Return the (x, y) coordinate for the center point of the cell that contains the specified text.  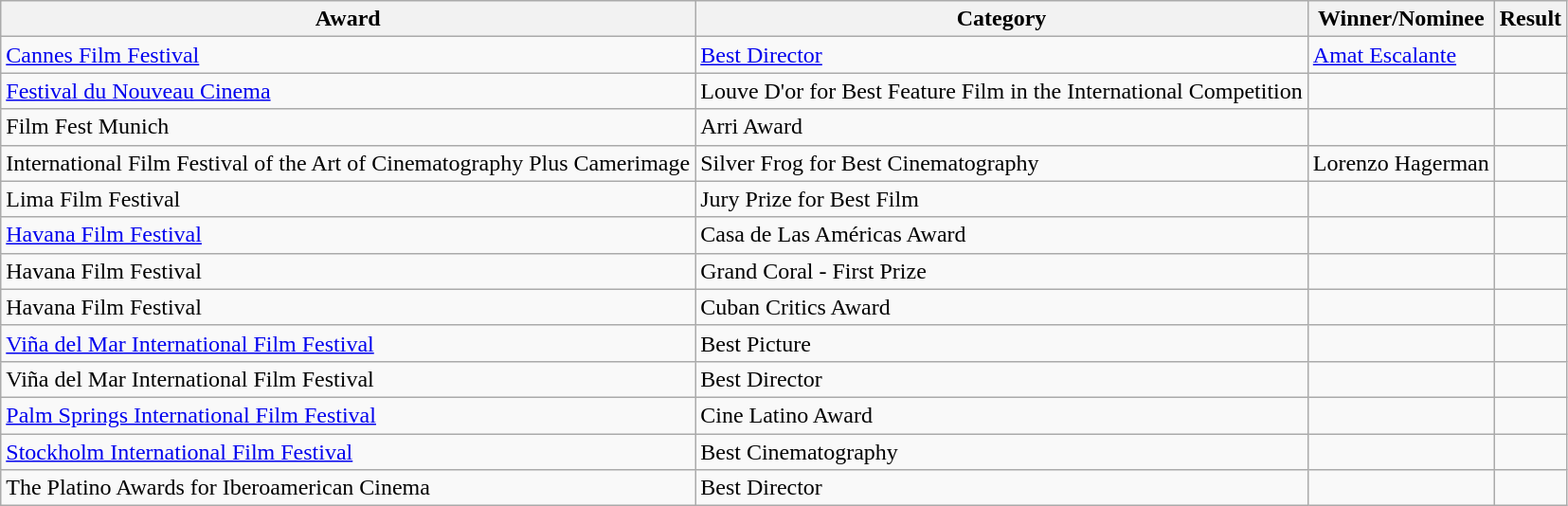
Festival du Nouveau Cinema (349, 91)
Grand Coral - First Prize (1002, 271)
Amat Escalante (1400, 55)
Lorenzo Hagerman (1400, 163)
Category (1002, 19)
Best Picture (1002, 343)
Award (349, 19)
Casa de Las Américas Award (1002, 235)
Result (1530, 19)
The Platino Awards for Iberoamerican Cinema (349, 488)
Cannes Film Festival (349, 55)
Silver Frog for Best Cinematography (1002, 163)
Arri Award (1002, 127)
Cuban Critics Award (1002, 307)
Film Fest Munich (349, 127)
Louve D'or for Best Feature Film in the International Competition (1002, 91)
Jury Prize for Best Film (1002, 199)
International Film Festival of the Art of Cinematography Plus Camerimage (349, 163)
Winner/Nominee (1400, 19)
Best Cinematography (1002, 452)
Palm Springs International Film Festival (349, 415)
Cine Latino Award (1002, 415)
Stockholm International Film Festival (349, 452)
Lima Film Festival (349, 199)
